Output the (x, y) coordinate of the center of the cell containing the given text.  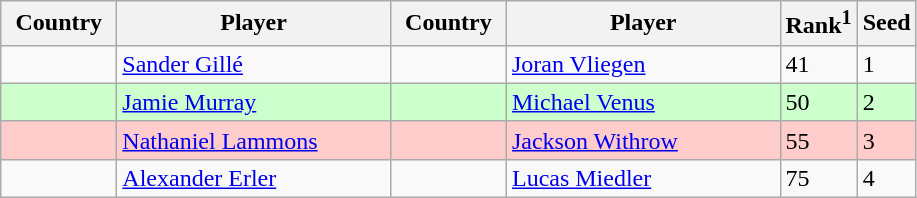
4 (886, 178)
Rank1 (818, 24)
Jackson Withrow (643, 140)
Lucas Miedler (643, 178)
Alexander Erler (254, 178)
75 (818, 178)
Jamie Murray (254, 102)
Sander Gillé (254, 64)
Seed (886, 24)
2 (886, 102)
Michael Venus (643, 102)
41 (818, 64)
1 (886, 64)
Joran Vliegen (643, 64)
Nathaniel Lammons (254, 140)
3 (886, 140)
55 (818, 140)
50 (818, 102)
